Search for the cell housing the specified text and yield its (x, y) center coordinate. 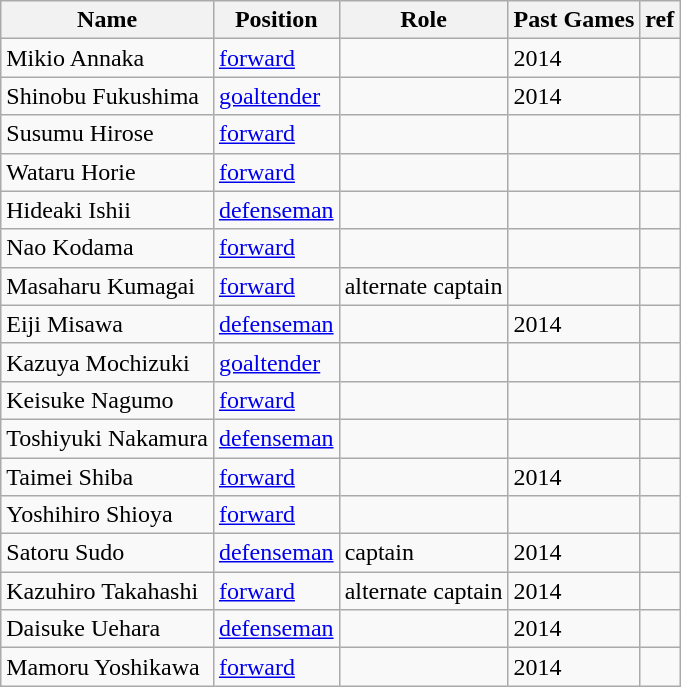
Shinobu Fukushima (108, 96)
Past Games (574, 20)
ref (660, 20)
Position (276, 20)
Taimei Shiba (108, 477)
Kazuya Mochizuki (108, 362)
Nao Kodama (108, 248)
Susumu Hirose (108, 134)
Name (108, 20)
Keisuke Nagumo (108, 400)
Satoru Sudo (108, 553)
Eiji Misawa (108, 324)
Mamoru Yoshikawa (108, 667)
Toshiyuki Nakamura (108, 438)
Role (424, 20)
Kazuhiro Takahashi (108, 591)
Mikio Annaka (108, 58)
Masaharu Kumagai (108, 286)
Yoshihiro Shioya (108, 515)
Daisuke Uehara (108, 629)
captain (424, 553)
Hideaki Ishii (108, 210)
Wataru Horie (108, 172)
